Pinpoint the cell where the given text exists, returning its (x, y) midpoint coordinate. 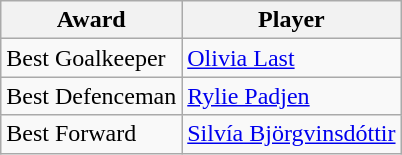
Best Defenceman (92, 96)
Silvía Björgvinsdóttir (292, 134)
Player (292, 20)
Best Goalkeeper (92, 58)
Award (92, 20)
Olivia Last (292, 58)
Rylie Padjen (292, 96)
Best Forward (92, 134)
